Locate the cell with the specified text and output its [x, y] center coordinate. 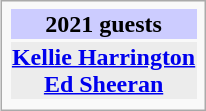
2021 guests [103, 24]
Kellie Harrington Ed Sheeran [103, 70]
